Scan for the cell matching the given text and deliver its (X, Y) coordinate at center. 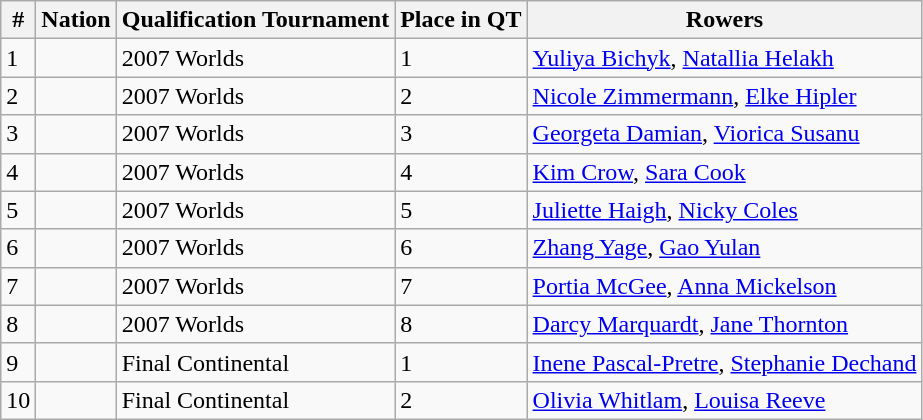
9 (18, 362)
Nicole Zimmermann, Elke Hipler (724, 96)
# (18, 20)
Qualification Tournament (255, 20)
Yuliya Bichyk, Natallia Helakh (724, 58)
Georgeta Damian, Viorica Susanu (724, 134)
Olivia Whitlam, Louisa Reeve (724, 400)
Rowers (724, 20)
Portia McGee, Anna Mickelson (724, 286)
Darcy Marquardt, Jane Thornton (724, 324)
Nation (76, 20)
Inene Pascal-Pretre, Stephanie Dechand (724, 362)
10 (18, 400)
Juliette Haigh, Nicky Coles (724, 210)
Kim Crow, Sara Cook (724, 172)
Place in QT (461, 20)
Zhang Yage, Gao Yulan (724, 248)
